From the cell containing the given text, extract its center point as [x, y] coordinate. 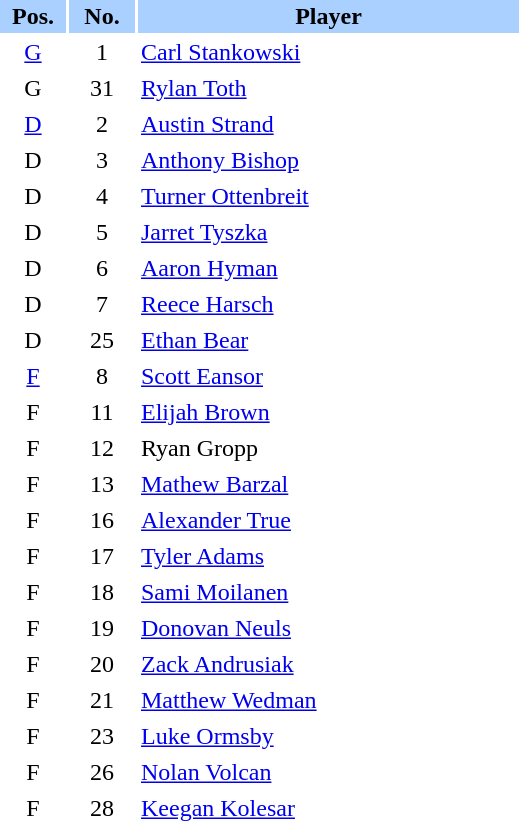
Reece Harsch [328, 304]
8 [102, 376]
Tyler Adams [328, 556]
Ethan Bear [328, 340]
Carl Stankowski [328, 52]
17 [102, 556]
3 [102, 160]
Sami Moilanen [328, 592]
31 [102, 88]
Mathew Barzal [328, 484]
Ryan Gropp [328, 448]
Austin Strand [328, 124]
Matthew Wedman [328, 700]
6 [102, 268]
Scott Eansor [328, 376]
12 [102, 448]
Aaron Hyman [328, 268]
Turner Ottenbreit [328, 196]
4 [102, 196]
23 [102, 736]
Player [328, 16]
11 [102, 412]
16 [102, 520]
21 [102, 700]
7 [102, 304]
Zack Andrusiak [328, 664]
26 [102, 772]
Luke Ormsby [328, 736]
13 [102, 484]
25 [102, 340]
1 [102, 52]
Jarret Tyszka [328, 232]
5 [102, 232]
19 [102, 628]
Anthony Bishop [328, 160]
Pos. [33, 16]
Elijah Brown [328, 412]
Donovan Neuls [328, 628]
18 [102, 592]
No. [102, 16]
2 [102, 124]
Nolan Volcan [328, 772]
Rylan Toth [328, 88]
Alexander True [328, 520]
20 [102, 664]
